Find where the given text appears and provide that cell's center as [X, Y] coordinate. 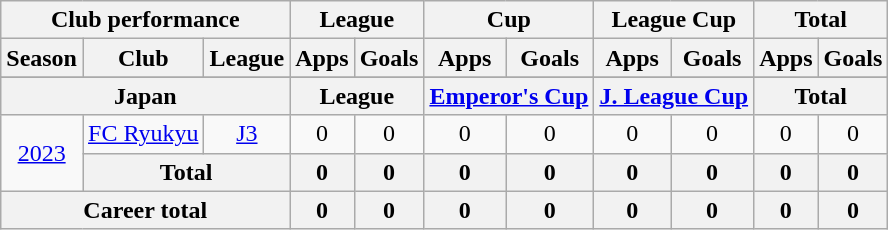
Club performance [146, 20]
J. League Cup [674, 96]
Season [42, 58]
Emperor's Cup [509, 96]
Career total [146, 210]
J3 [247, 134]
Club [142, 58]
League Cup [674, 20]
Japan [146, 96]
FC Ryukyu [142, 134]
Cup [509, 20]
2023 [42, 153]
